Extract the [x, y] coordinate from the center of the cell holding the provided text.  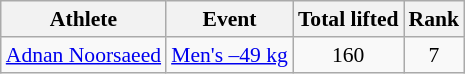
160 [348, 55]
Rank [434, 19]
7 [434, 55]
Athlete [84, 19]
Adnan Noorsaeed [84, 55]
Event [230, 19]
Total lifted [348, 19]
Men's –49 kg [230, 55]
